Identify which cell holds the provided text, then report its [X, Y] central coordinate. 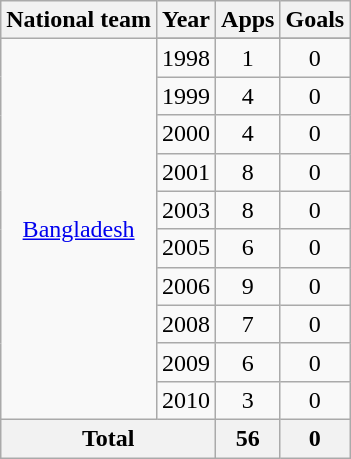
2005 [186, 248]
Total [108, 438]
Year [186, 20]
2006 [186, 286]
2000 [186, 134]
Apps [248, 20]
1999 [186, 96]
2001 [186, 172]
Bangladesh [79, 230]
2010 [186, 400]
2003 [186, 210]
7 [248, 324]
9 [248, 286]
2009 [186, 362]
1 [248, 58]
National team [79, 20]
3 [248, 400]
56 [248, 438]
Goals [315, 20]
2008 [186, 324]
1998 [186, 58]
